From the cell containing the given text, extract its center point as [x, y] coordinate. 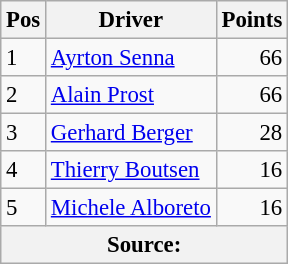
Michele Alboreto [132, 208]
Points [252, 20]
Source: [144, 245]
Thierry Boutsen [132, 170]
5 [24, 208]
3 [24, 133]
1 [24, 58]
Ayrton Senna [132, 58]
Pos [24, 20]
4 [24, 170]
Gerhard Berger [132, 133]
28 [252, 133]
Alain Prost [132, 95]
Driver [132, 20]
2 [24, 95]
